Output the [x, y] coordinate of the center of the cell containing the given text.  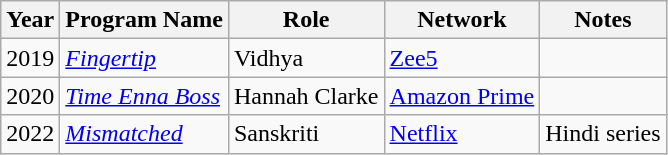
Role [306, 20]
2019 [30, 58]
Hindi series [603, 134]
Notes [603, 20]
Program Name [144, 20]
Sanskriti [306, 134]
2022 [30, 134]
Zee5 [462, 58]
2020 [30, 96]
Amazon Prime [462, 96]
Netflix [462, 134]
Fingertip [144, 58]
Time Enna Boss [144, 96]
Hannah Clarke [306, 96]
Mismatched [144, 134]
Network [462, 20]
Year [30, 20]
Vidhya [306, 58]
